Provide the (X, Y) coordinate of the cell's center where the given text is located.  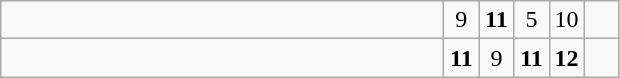
12 (566, 58)
5 (532, 20)
10 (566, 20)
